Capture the cell that displays the provided text and extract its [x, y] central coordinate. 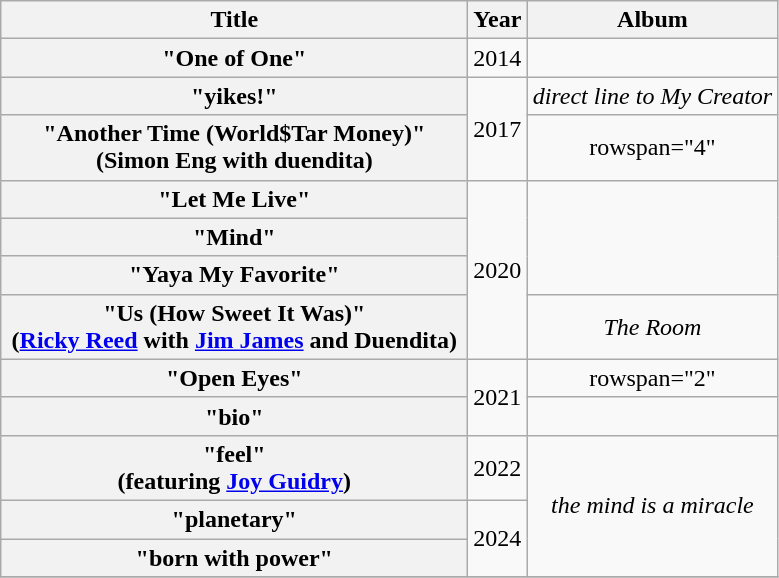
"Mind" [234, 237]
the mind is a miracle [652, 506]
"Yaya My Favorite" [234, 275]
2017 [498, 128]
"feel"(featuring Joy Guidry) [234, 468]
Year [498, 20]
2014 [498, 58]
rowspan="2" [652, 378]
"One of One" [234, 58]
Album [652, 20]
"bio" [234, 416]
"Let Me Live" [234, 199]
2022 [498, 468]
"born with power" [234, 557]
"Open Eyes" [234, 378]
2021 [498, 397]
2024 [498, 538]
direct line to My Creator [652, 96]
rowspan="4" [652, 148]
"planetary" [234, 519]
Title [234, 20]
"yikes!" [234, 96]
The Room [652, 326]
"Another Time (World$Tar Money)"(Simon Eng with duendita) [234, 148]
"Us (How Sweet It Was)"(Ricky Reed with Jim James and Duendita) [234, 326]
2020 [498, 270]
